Search for the cell housing the specified text and yield its [x, y] center coordinate. 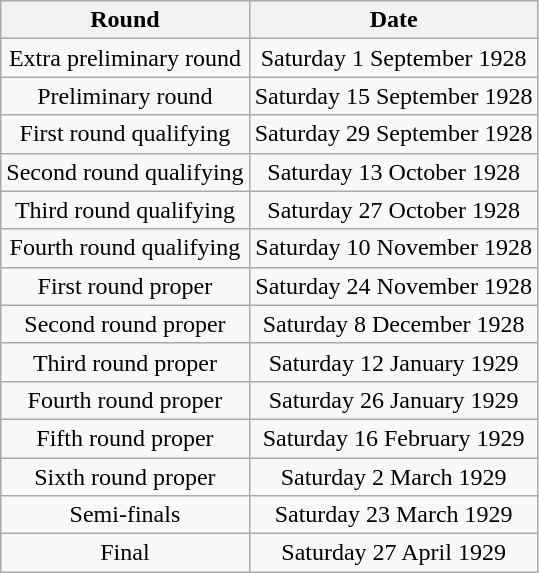
Round [125, 20]
Third round qualifying [125, 210]
First round proper [125, 286]
Preliminary round [125, 96]
Saturday 13 October 1928 [394, 172]
Saturday 2 March 1929 [394, 477]
Final [125, 553]
Saturday 10 November 1928 [394, 248]
Saturday 24 November 1928 [394, 286]
Saturday 23 March 1929 [394, 515]
Extra preliminary round [125, 58]
Saturday 29 September 1928 [394, 134]
First round qualifying [125, 134]
Saturday 27 April 1929 [394, 553]
Date [394, 20]
Saturday 26 January 1929 [394, 400]
Saturday 1 September 1928 [394, 58]
Fourth round qualifying [125, 248]
Semi-finals [125, 515]
Saturday 12 January 1929 [394, 362]
Second round qualifying [125, 172]
Second round proper [125, 324]
Fifth round proper [125, 438]
Saturday 8 December 1928 [394, 324]
Saturday 27 October 1928 [394, 210]
Saturday 15 September 1928 [394, 96]
Third round proper [125, 362]
Saturday 16 February 1929 [394, 438]
Sixth round proper [125, 477]
Fourth round proper [125, 400]
